Capture the cell that displays the provided text and extract its (X, Y) central coordinate. 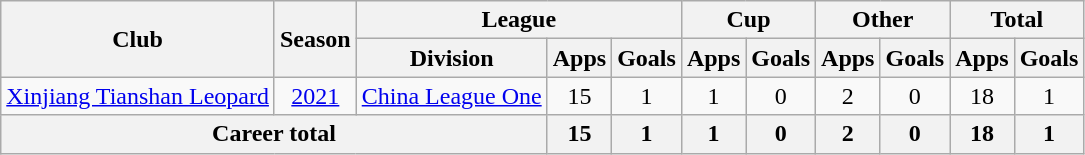
Division (452, 58)
Club (138, 39)
Cup (748, 20)
Other (883, 20)
Career total (274, 134)
2021 (315, 96)
Total (1017, 20)
Season (315, 39)
Xinjiang Tianshan Leopard (138, 96)
China League One (452, 96)
League (518, 20)
